Provide the (X, Y) coordinate of the cell's center where the given text is located.  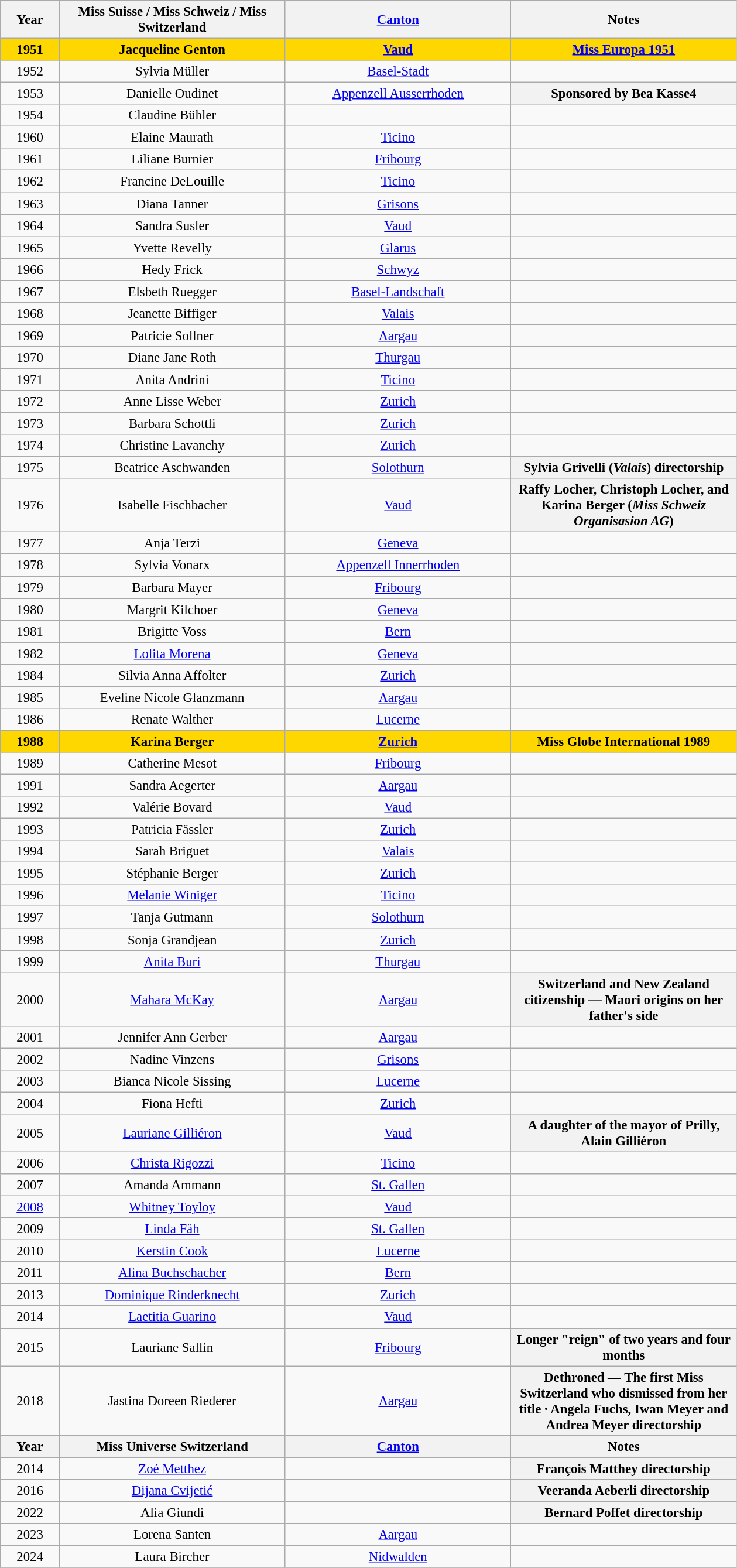
Lorena Santen (172, 1535)
Zoé Metthez (172, 1468)
1975 (30, 468)
Lauriane Gilliéron (172, 1134)
1985 (30, 697)
Christine Lavanchy (172, 446)
1962 (30, 182)
Yvette Revelly (172, 248)
Christa Rigozzi (172, 1163)
2024 (30, 1556)
Stéphanie Berger (172, 874)
Renate Walther (172, 720)
Kerstin Cook (172, 1251)
2010 (30, 1251)
2005 (30, 1134)
Barbara Schottli (172, 424)
Valérie Bovard (172, 807)
Diane Jane Roth (172, 358)
2000 (30, 999)
2006 (30, 1163)
François Matthey directorship (624, 1468)
Liliane Burnier (172, 160)
1997 (30, 917)
1994 (30, 851)
1965 (30, 248)
1992 (30, 807)
Anja Terzi (172, 543)
2004 (30, 1103)
Glarus (398, 248)
2001 (30, 1037)
1984 (30, 676)
Laura Bircher (172, 1556)
1989 (30, 764)
Tanja Gutmann (172, 917)
1969 (30, 335)
1980 (30, 610)
Margrit Kilchoer (172, 610)
Silvia Anna Affolter (172, 676)
2003 (30, 1081)
1979 (30, 587)
Whitney Toyloy (172, 1207)
1998 (30, 940)
1964 (30, 225)
2022 (30, 1512)
1993 (30, 830)
2013 (30, 1295)
1953 (30, 94)
Barbara Mayer (172, 587)
Anne Lisse Weber (172, 402)
Sonja Grandjean (172, 940)
Basel-Stadt (398, 71)
2018 (30, 1401)
Alina Buchschacher (172, 1273)
Bernard Poffet directorship (624, 1512)
Sylvia Vonarx (172, 566)
1988 (30, 741)
2023 (30, 1535)
1977 (30, 543)
Elaine Maurath (172, 138)
Sylvia Grivelli (Valais) directorship (624, 468)
Francine DeLouille (172, 182)
1981 (30, 631)
1991 (30, 786)
Melanie Winiger (172, 895)
1995 (30, 874)
Lauriane Sallin (172, 1347)
Anita Buri (172, 961)
Amanda Ammann (172, 1185)
2016 (30, 1491)
Basel-Landschaft (398, 292)
1954 (30, 115)
Nidwalden (398, 1556)
Sylvia Müller (172, 71)
Hedy Frick (172, 269)
Appenzell Innerrhoden (398, 566)
1963 (30, 204)
1970 (30, 358)
Patricie Sollner (172, 335)
2011 (30, 1273)
2007 (30, 1185)
Miss Suisse / Miss Schweiz / Miss Switzerland (172, 20)
2009 (30, 1229)
Veeranda Aeberli directorship (624, 1491)
Switzerland and New Zealand citizenship — Maori origins on her father's side (624, 999)
Appenzell Ausserrhoden (398, 94)
1960 (30, 138)
Nadine Vinzens (172, 1059)
Danielle Oudinet (172, 94)
1996 (30, 895)
Fiona Hefti (172, 1103)
Catherine Mesot (172, 764)
Laetitia Guarino (172, 1317)
1967 (30, 292)
1974 (30, 446)
Karina Berger (172, 741)
Miss Globe International 1989 (624, 741)
1966 (30, 269)
Sponsored by Bea Kasse4 (624, 94)
Jeanette Biffiger (172, 314)
Sandra Susler (172, 225)
Longer "reign" of two years and four months (624, 1347)
Patricia Fässler (172, 830)
1968 (30, 314)
1982 (30, 653)
1973 (30, 424)
Linda Fäh (172, 1229)
Lolita Morena (172, 653)
1951 (30, 50)
Isabelle Fischbacher (172, 505)
Alia Giundi (172, 1512)
Mahara McKay (172, 999)
Jennifer Ann Gerber (172, 1037)
1986 (30, 720)
Dijana Cvijetić (172, 1491)
1999 (30, 961)
1972 (30, 402)
Dominique Rinderknecht (172, 1295)
Dethroned — The first Miss Switzerland who dismissed from her title · Angela Fuchs, Iwan Meyer and Andrea Meyer directorship (624, 1401)
1961 (30, 160)
Raffy Locher, Christoph Locher, and Karina Berger (Miss Schweiz Organisasion AG) (624, 505)
Sarah Briguet (172, 851)
Claudine Bühler (172, 115)
Schwyz (398, 269)
Elsbeth Ruegger (172, 292)
Jacqueline Genton (172, 50)
Miss Universe Switzerland (172, 1446)
1971 (30, 379)
1952 (30, 71)
Anita Andrini (172, 379)
Brigitte Voss (172, 631)
Miss Europa 1951 (624, 50)
1978 (30, 566)
2002 (30, 1059)
Beatrice Aschwanden (172, 468)
Diana Tanner (172, 204)
Bianca Nicole Sissing (172, 1081)
Sandra Aegerter (172, 786)
2008 (30, 1207)
Eveline Nicole Glanzmann (172, 697)
Jastina Doreen Riederer (172, 1401)
2015 (30, 1347)
1976 (30, 505)
A daughter of the mayor of Prilly, Alain Gilliéron (624, 1134)
